Return [X, Y] of the center of cell containing provided text 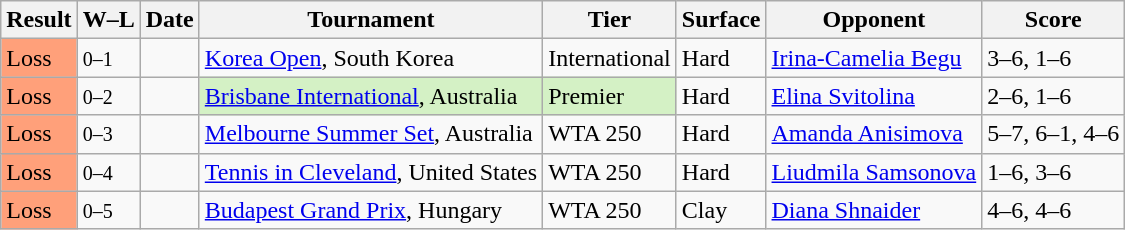
5–7, 6–1, 4–6 [1054, 134]
Tier [610, 20]
3–6, 1–6 [1054, 58]
0–2 [108, 96]
Date [170, 20]
Melbourne Summer Set, Australia [370, 134]
4–6, 4–6 [1054, 210]
Liudmila Samsonova [874, 172]
Result [39, 20]
Diana Shnaider [874, 210]
0–5 [108, 210]
Tennis in Cleveland, United States [370, 172]
W–L [108, 20]
International [610, 58]
Surface [721, 20]
Opponent [874, 20]
2–6, 1–6 [1054, 96]
Clay [721, 210]
0–1 [108, 58]
1–6, 3–6 [1054, 172]
Tournament [370, 20]
Brisbane International, Australia [370, 96]
0–4 [108, 172]
Korea Open, South Korea [370, 58]
Budapest Grand Prix, Hungary [370, 210]
0–3 [108, 134]
Amanda Anisimova [874, 134]
Score [1054, 20]
Premier [610, 96]
Elina Svitolina [874, 96]
Irina-Camelia Begu [874, 58]
